Identify which cell holds the provided text, then report its [x, y] central coordinate. 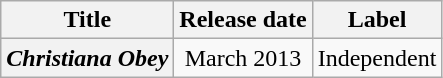
March 2013 [243, 58]
Title [88, 20]
Label [377, 20]
Christiana Obey [88, 58]
Release date [243, 20]
Independent [377, 58]
